For the text-containing cell, return its midpoint in (x, y) coordinate format. 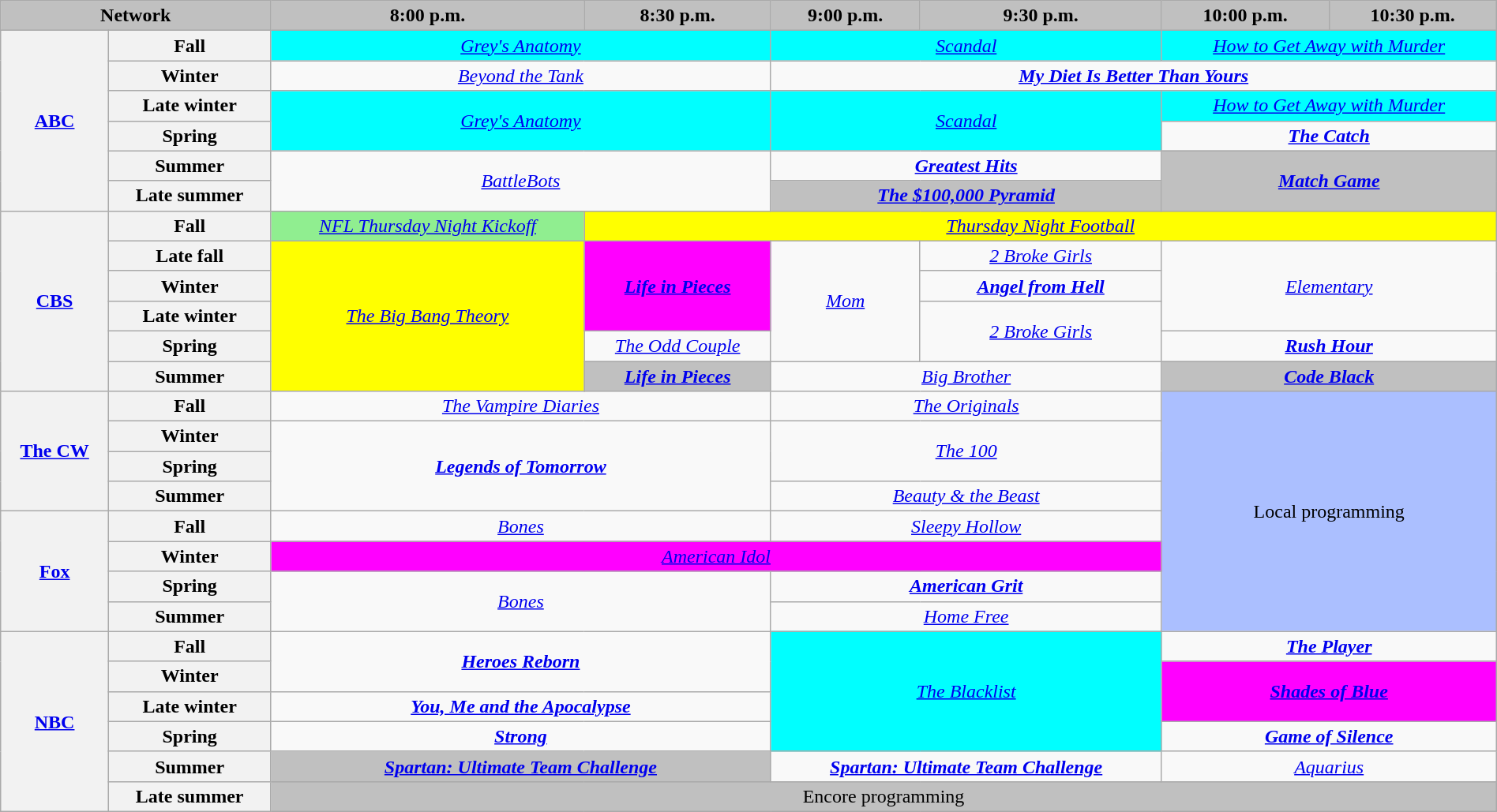
Elementary (1329, 286)
Beyond the Tank (521, 76)
The Catch (1329, 136)
The Blacklist (966, 691)
The Originals (966, 406)
The Vampire Diaries (521, 406)
CBS (55, 301)
Big Brother (966, 376)
BattleBots (521, 181)
Aquarius (1329, 766)
Game of Silence (1329, 736)
NBC (55, 721)
Shades of Blue (1329, 691)
Greatest Hits (966, 166)
ABC (55, 121)
The 100 (966, 451)
Code Black (1329, 376)
American Idol (716, 556)
8:30 p.m. (677, 16)
American Grit (966, 586)
10:30 p.m. (1413, 16)
The Odd Couple (677, 346)
Home Free (966, 616)
9:30 p.m. (1041, 16)
Local programming (1329, 511)
Heroes Reborn (521, 661)
The CW (55, 451)
Beauty & the Beast (966, 496)
9:00 p.m. (845, 16)
Angel from Hell (1041, 286)
Network (136, 16)
Match Game (1329, 181)
The Big Bang Theory (428, 316)
NFL Thursday Night Kickoff (428, 226)
Fox (55, 571)
8:00 p.m. (428, 16)
You, Me and the Apocalypse (521, 706)
Legends of Tomorrow (521, 466)
My Diet Is Better Than Yours (1134, 76)
Mom (845, 301)
Thursday Night Football (1041, 226)
Strong (521, 736)
10:00 p.m. (1245, 16)
Encore programming (884, 796)
Late fall (189, 256)
The $100,000 Pyramid (966, 196)
The Player (1329, 646)
Sleepy Hollow (966, 526)
Rush Hour (1329, 346)
